Find where the given text appears and provide that cell's center as (x, y) coordinate. 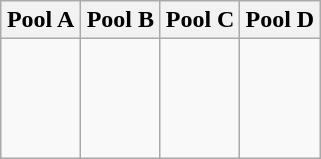
Pool B (120, 20)
Pool A (41, 20)
Pool C (200, 20)
Pool D (280, 20)
